Determine the [x, y] coordinate at the center of the cell enclosing the given text.  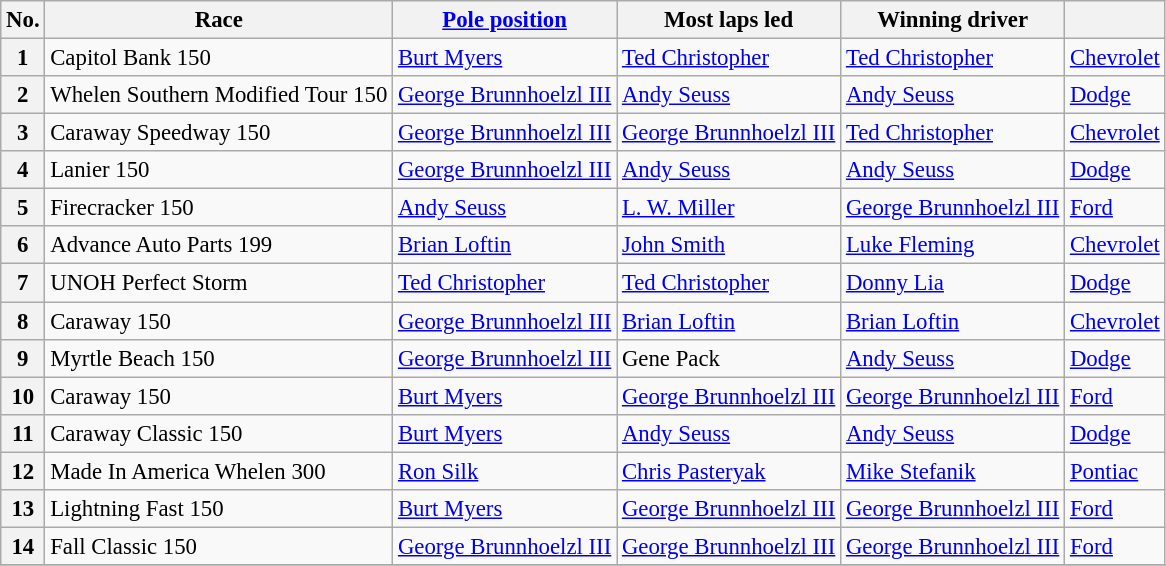
13 [23, 509]
11 [23, 433]
Pontiac [1115, 471]
Made In America Whelen 300 [219, 471]
No. [23, 20]
9 [23, 358]
Chris Pasteryak [729, 471]
3 [23, 133]
6 [23, 245]
2 [23, 95]
Caraway Speedway 150 [219, 133]
Whelen Southern Modified Tour 150 [219, 95]
12 [23, 471]
Caraway Classic 150 [219, 433]
Myrtle Beach 150 [219, 358]
Mike Stefanik [953, 471]
8 [23, 321]
Fall Classic 150 [219, 546]
Luke Fleming [953, 245]
L. W. Miller [729, 208]
Advance Auto Parts 199 [219, 245]
Most laps led [729, 20]
Lanier 150 [219, 170]
Race [219, 20]
10 [23, 396]
Ron Silk [505, 471]
1 [23, 58]
John Smith [729, 245]
4 [23, 170]
7 [23, 283]
Lightning Fast 150 [219, 509]
UNOH Perfect Storm [219, 283]
Donny Lia [953, 283]
Firecracker 150 [219, 208]
14 [23, 546]
Pole position [505, 20]
5 [23, 208]
Capitol Bank 150 [219, 58]
Gene Pack [729, 358]
Winning driver [953, 20]
